For the text-containing cell, return its midpoint in (X, Y) coordinate format. 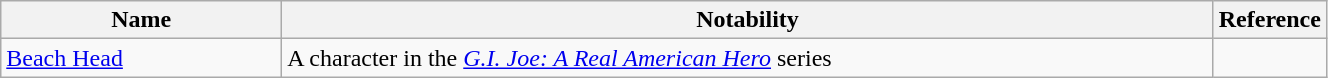
Notability (748, 20)
A character in the G.I. Joe: A Real American Hero series (748, 58)
Beach Head (142, 58)
Reference (1270, 20)
Name (142, 20)
